Return [X, Y] of the center of cell containing provided text 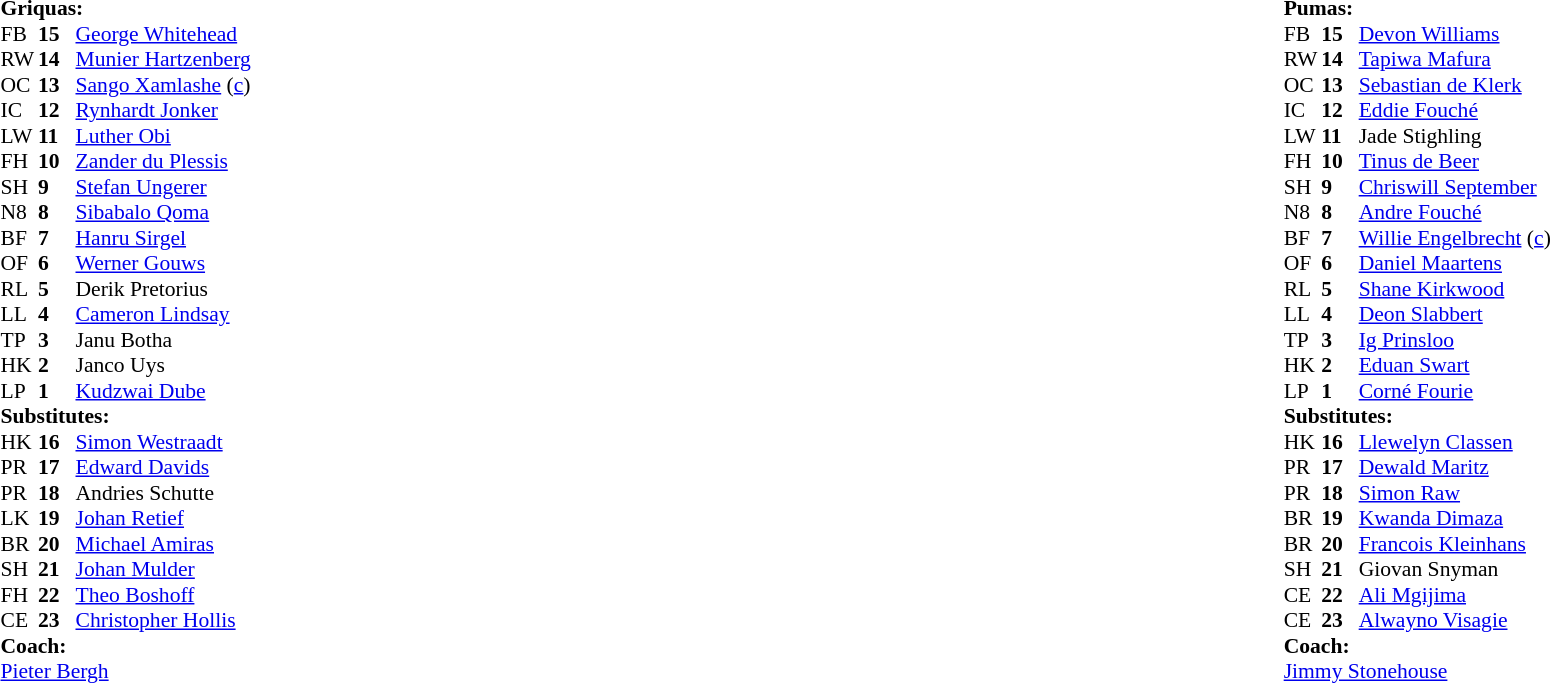
Christopher Hollis [164, 621]
Werner Gouws [164, 263]
Luther Obi [164, 136]
Substitutes: [125, 417]
Coach: [125, 646]
Edward Davids [164, 467]
Derik Pretorius [164, 289]
Michael Amiras [164, 544]
Janco Uys [164, 365]
Cameron Lindsay [164, 315]
Zander du Plessis [164, 161]
Kudzwai Dube [164, 391]
Johan Retief [164, 519]
Simon Westraadt [164, 442]
Sibabalo Qoma [164, 213]
Theo Boshoff [164, 595]
Sango Xamlashe (c) [164, 85]
LK [19, 519]
Stefan Ungerer [164, 187]
Munier Hartzenberg [164, 59]
Johan Mulder [164, 569]
Andries Schutte [164, 493]
George Whitehead [164, 34]
Rynhardt Jonker [164, 111]
Janu Botha [164, 340]
Hanru Sirgel [164, 238]
